Scan for the cell matching the given text and deliver its [X, Y] coordinate at center. 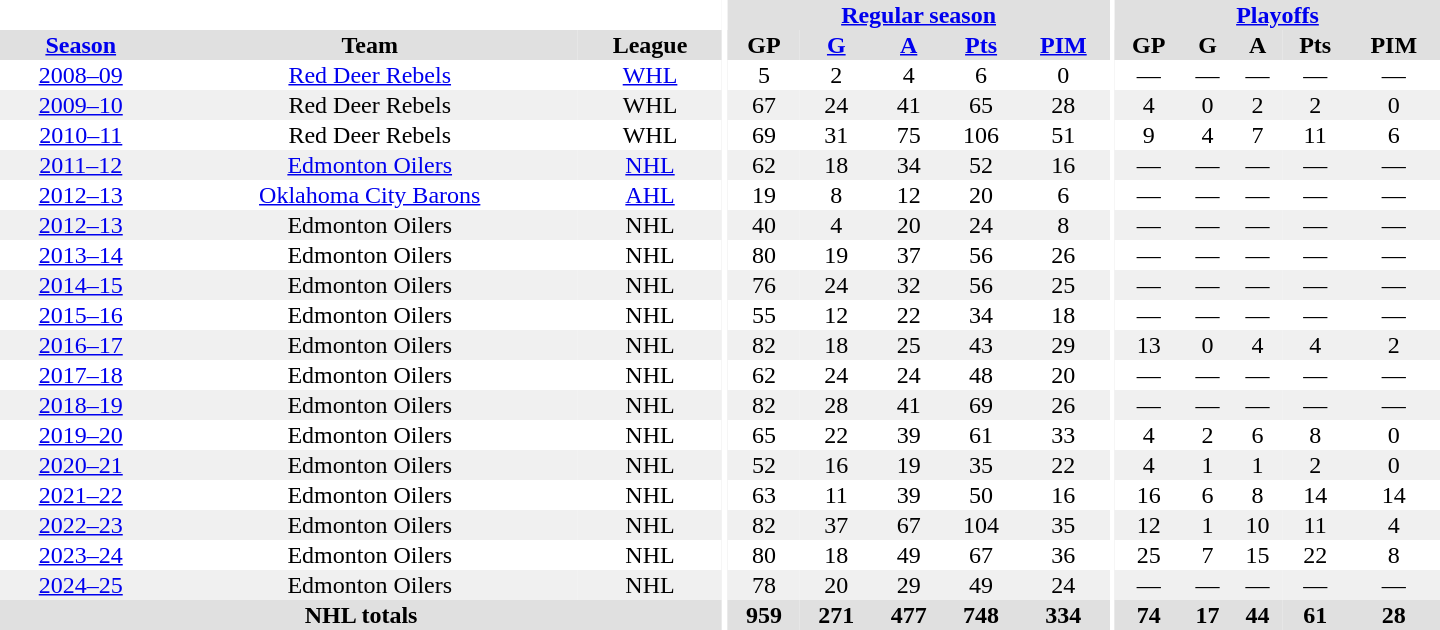
2019–20 [81, 435]
2013–14 [81, 255]
5 [764, 75]
NHL totals [361, 615]
League [650, 45]
32 [908, 285]
36 [1063, 555]
75 [908, 135]
76 [764, 285]
2024–25 [81, 585]
334 [1063, 615]
477 [908, 615]
9 [1148, 135]
104 [981, 525]
2017–18 [81, 375]
2023–24 [81, 555]
2022–23 [81, 525]
2011–12 [81, 165]
2010–11 [81, 135]
2018–19 [81, 405]
31 [836, 135]
13 [1148, 345]
Playoffs [1278, 15]
2009–10 [81, 105]
63 [764, 495]
106 [981, 135]
2015–16 [81, 315]
44 [1258, 615]
2014–15 [81, 285]
2020–21 [81, 465]
17 [1207, 615]
2021–22 [81, 495]
48 [981, 375]
55 [764, 315]
43 [981, 345]
959 [764, 615]
51 [1063, 135]
74 [1148, 615]
Team [370, 45]
10 [1258, 525]
33 [1063, 435]
40 [764, 225]
50 [981, 495]
15 [1258, 555]
2016–17 [81, 345]
271 [836, 615]
AHL [650, 195]
2008–09 [81, 75]
Oklahoma City Barons [370, 195]
Season [81, 45]
78 [764, 585]
748 [981, 615]
Regular season [919, 15]
